Pinpoint the cell where the given text exists, returning its [x, y] midpoint coordinate. 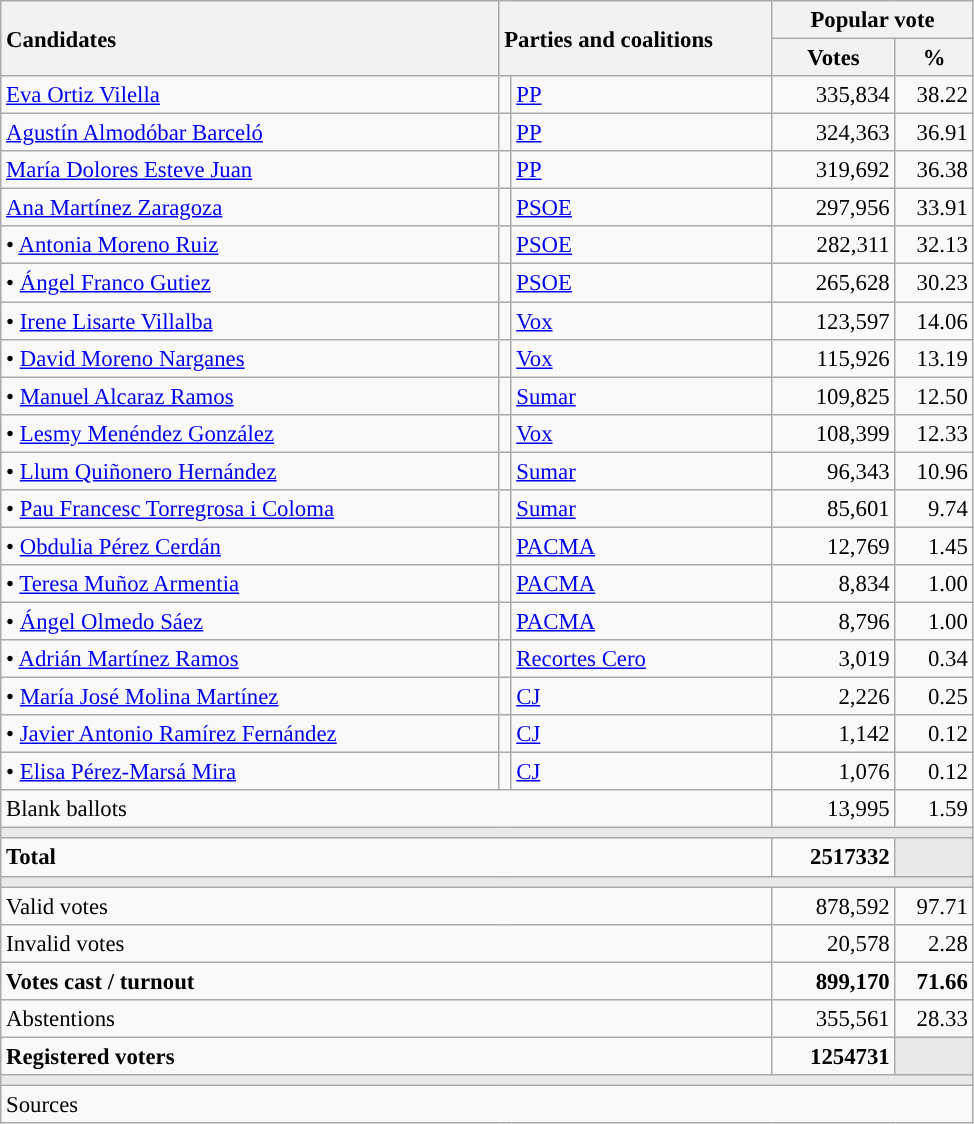
• Javier Antonio Ramírez Fernández [250, 734]
355,561 [834, 1019]
Invalid votes [386, 943]
1,076 [834, 772]
12.33 [934, 433]
28.33 [934, 1019]
Votes cast / turnout [386, 981]
335,834 [834, 95]
1254731 [834, 1056]
878,592 [834, 906]
• Teresa Muñoz Armentia [250, 584]
33.91 [934, 208]
30.23 [934, 283]
123,597 [834, 321]
319,692 [834, 170]
Valid votes [386, 906]
% [934, 58]
297,956 [834, 208]
32.13 [934, 245]
14.06 [934, 321]
2.28 [934, 943]
324,363 [834, 133]
12,769 [834, 546]
Ana Martínez Zaragoza [250, 208]
Votes [834, 58]
• Llum Quiñonero Hernández [250, 471]
12.50 [934, 396]
2517332 [834, 858]
• Manuel Alcaraz Ramos [250, 396]
36.38 [934, 170]
• David Moreno Narganes [250, 358]
8,834 [834, 584]
85,601 [834, 509]
3,019 [834, 659]
Sources [487, 1104]
1.59 [934, 809]
Abstentions [386, 1019]
1.45 [934, 546]
96,343 [834, 471]
• Elisa Pérez-Marsá Mira [250, 772]
1,142 [834, 734]
Recortes Cero [642, 659]
María Dolores Esteve Juan [250, 170]
108,399 [834, 433]
0.34 [934, 659]
10.96 [934, 471]
13,995 [834, 809]
2,226 [834, 697]
• Antonia Moreno Ruiz [250, 245]
• María José Molina Martínez [250, 697]
38.22 [934, 95]
0.25 [934, 697]
Parties and coalitions [636, 38]
Agustín Almodóbar Barceló [250, 133]
71.66 [934, 981]
Popular vote [872, 20]
• Pau Francesc Torregrosa i Coloma [250, 509]
899,170 [834, 981]
• Ángel Olmedo Sáez [250, 621]
9.74 [934, 509]
• Ángel Franco Gutiez [250, 283]
97.71 [934, 906]
8,796 [834, 621]
115,926 [834, 358]
265,628 [834, 283]
• Adrián Martínez Ramos [250, 659]
36.91 [934, 133]
• Irene Lisarte Villalba [250, 321]
• Lesmy Menéndez González [250, 433]
109,825 [834, 396]
13.19 [934, 358]
Candidates [250, 38]
20,578 [834, 943]
Eva Ortiz Vilella [250, 95]
282,311 [834, 245]
• Obdulia Pérez Cerdán [250, 546]
Blank ballots [386, 809]
Total [386, 858]
Registered voters [386, 1056]
